Provide the (x, y) coordinate of the cell's center where the given text is located.  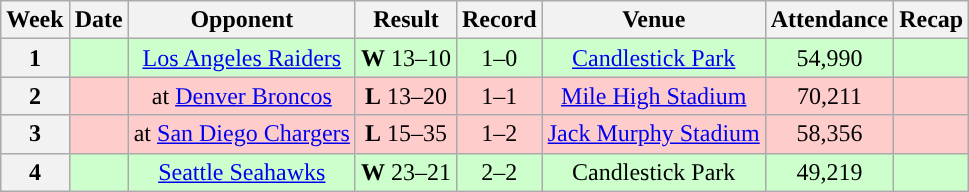
2–2 (499, 172)
Los Angeles Raiders (242, 58)
L 15–35 (406, 134)
Opponent (242, 20)
Venue (654, 20)
49,219 (829, 172)
Mile High Stadium (654, 96)
54,990 (829, 58)
4 (35, 172)
Seattle Seahawks (242, 172)
Date (98, 20)
1–1 (499, 96)
Attendance (829, 20)
Jack Murphy Stadium (654, 134)
70,211 (829, 96)
1–2 (499, 134)
Result (406, 20)
at San Diego Chargers (242, 134)
1 (35, 58)
W 13–10 (406, 58)
Recap (932, 20)
1–0 (499, 58)
at Denver Broncos (242, 96)
2 (35, 96)
L 13–20 (406, 96)
Record (499, 20)
W 23–21 (406, 172)
58,356 (829, 134)
3 (35, 134)
Week (35, 20)
